Find where the given text appears and provide that cell's center as [X, Y] coordinate. 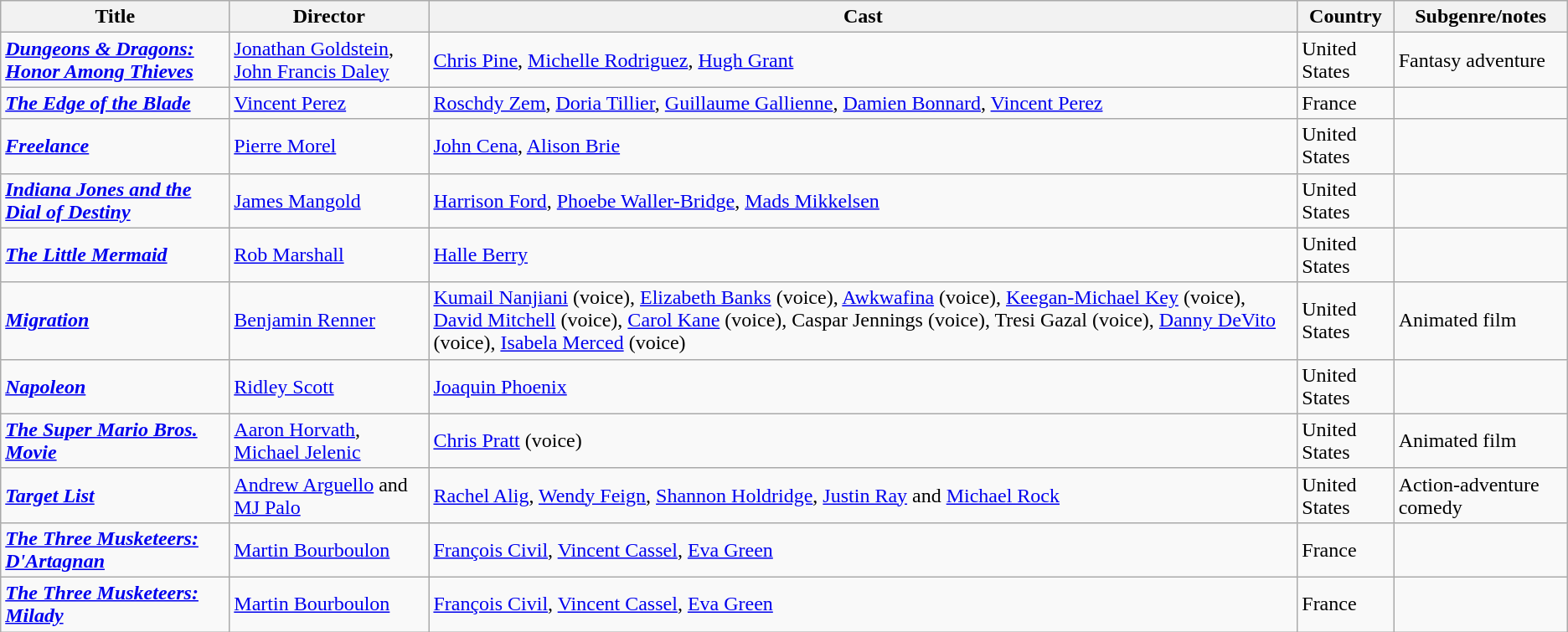
Harrison Ford, Phoebe Waller-Bridge, Mads Mikkelsen [863, 201]
Roschdy Zem, Doria Tillier, Guillaume Gallienne, Damien Bonnard, Vincent Perez [863, 103]
Benjamin Renner [329, 321]
Pierre Morel [329, 146]
The Little Mermaid [116, 254]
Chris Pine, Michelle Rodriguez, Hugh Grant [863, 60]
Rob Marshall [329, 254]
Vincent Perez [329, 103]
Migration [116, 321]
Action-adventure comedy [1481, 496]
Halle Berry [863, 254]
Andrew Arguello and MJ Palo [329, 496]
Aaron Horvath, Michael Jelenic [329, 440]
The Three Musketeers: D'Artagnan [116, 549]
The Edge of the Blade [116, 103]
Cast [863, 17]
Subgenre/notes [1481, 17]
Director [329, 17]
Indiana Jones and the Dial of Destiny [116, 201]
The Three Musketeers: Milady [116, 604]
Jonathan Goldstein, John Francis Daley [329, 60]
Joaquin Phoenix [863, 387]
Ridley Scott [329, 387]
Rachel Alig, Wendy Feign, Shannon Holdridge, Justin Ray and Michael Rock [863, 496]
Chris Pratt (voice) [863, 440]
Freelance [116, 146]
Title [116, 17]
Dungeons & Dragons: Honor Among Thieves [116, 60]
The Super Mario Bros. Movie [116, 440]
John Cena, Alison Brie [863, 146]
Target List [116, 496]
Fantasy adventure [1481, 60]
Country [1345, 17]
James Mangold [329, 201]
Napoleon [116, 387]
